Search for the cell housing the specified text and yield its (x, y) center coordinate. 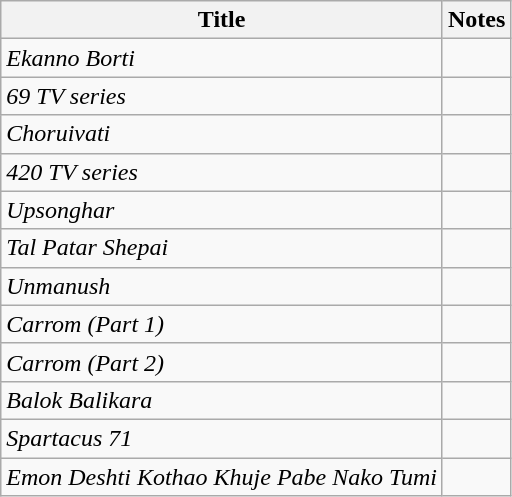
Ekanno Borti (222, 58)
Title (222, 20)
Unmanush (222, 286)
Notes (476, 20)
Tal Patar Shepai (222, 248)
69 TV series (222, 96)
Choruivati (222, 134)
Carrom (Part 1) (222, 324)
Carrom (Part 2) (222, 362)
Emon Deshti Kothao Khuje Pabe Nako Tumi (222, 477)
Upsonghar (222, 210)
Balok Balikara (222, 400)
Spartacus 71 (222, 438)
420 TV series (222, 172)
